Search for the cell housing the specified text and yield its [X, Y] center coordinate. 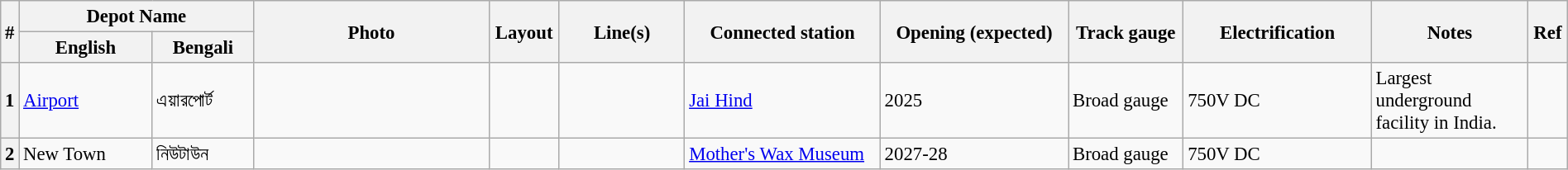
Notes [1449, 31]
Ref [1548, 31]
English [86, 48]
# [10, 31]
Track gauge [1126, 31]
এয়ারপোর্ট [203, 101]
Bengali [203, 48]
2 [10, 154]
Layout [524, 31]
নিউটাউন [203, 154]
Mother's Wax Museum [782, 154]
Jai Hind [782, 101]
Largest underground facility in India. [1449, 101]
Photo [371, 31]
Electrification [1277, 31]
Opening (expected) [974, 31]
1 [10, 101]
Connected station [782, 31]
Airport [86, 101]
Depot Name [136, 17]
2025 [974, 101]
New Town [86, 154]
Line(s) [622, 31]
2027-28 [974, 154]
